Extract the [X, Y] coordinate from the center of the cell holding the provided text.  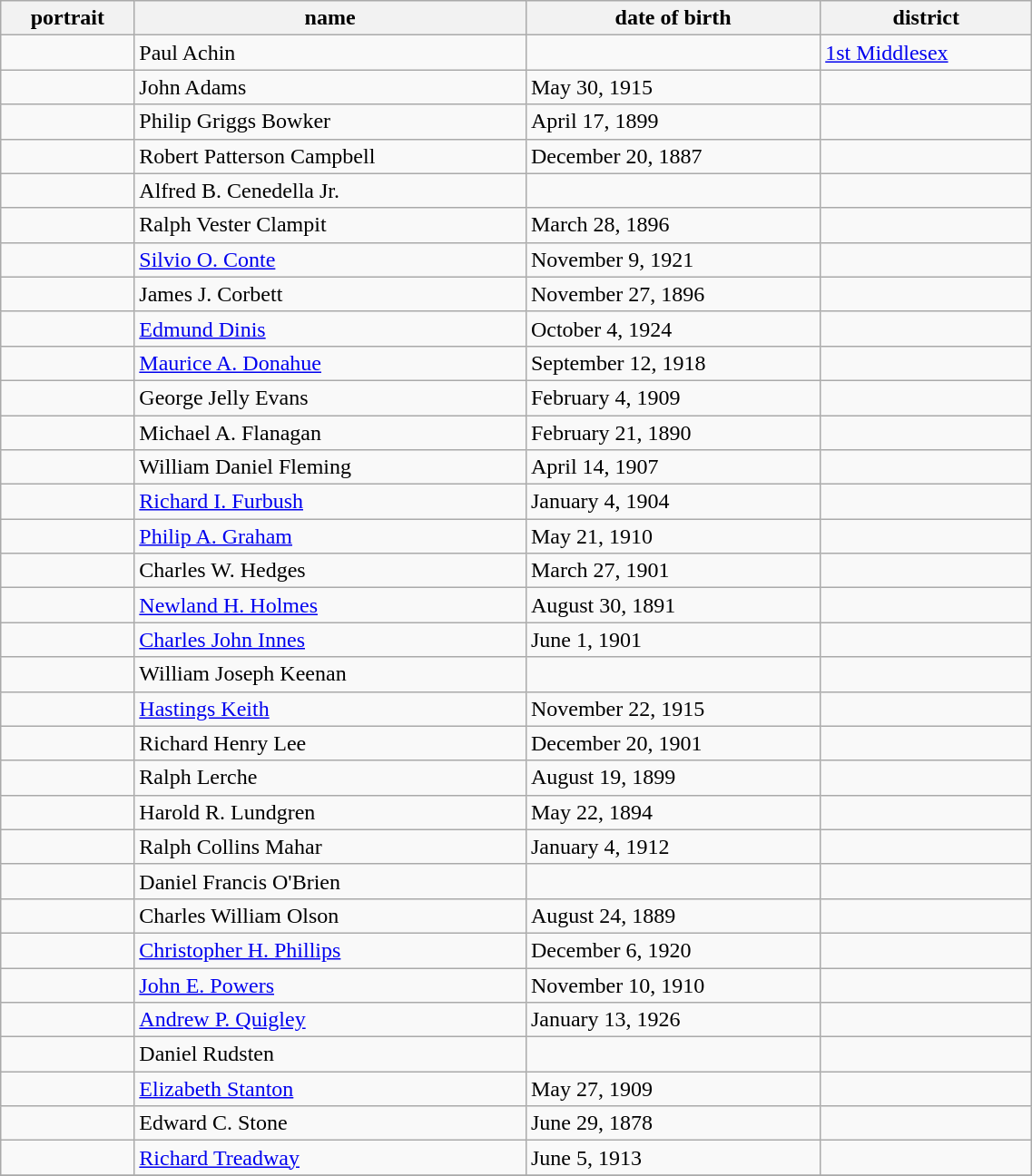
May 22, 1894 [673, 812]
Daniel Francis O'Brien [330, 881]
May 30, 1915 [673, 87]
June 5, 1913 [673, 1158]
portrait [67, 18]
Andrew P. Quigley [330, 1020]
Ralph Collins Mahar [330, 847]
Edward C. Stone [330, 1123]
William Daniel Fleming [330, 467]
September 12, 1918 [673, 363]
Charles John Innes [330, 640]
Richard Henry Lee [330, 743]
December 20, 1901 [673, 743]
February 4, 1909 [673, 397]
Philip A. Graham [330, 536]
James J. Corbett [330, 294]
November 27, 1896 [673, 294]
January 4, 1904 [673, 502]
August 30, 1891 [673, 605]
November 9, 1921 [673, 260]
Ralph Lerche [330, 778]
June 1, 1901 [673, 640]
November 22, 1915 [673, 709]
district [926, 18]
Elizabeth Stanton [330, 1089]
Richard I. Furbush [330, 502]
Christopher H. Phillips [330, 950]
April 14, 1907 [673, 467]
Philip Griggs Bowker [330, 122]
Ralph Vester Clampit [330, 225]
February 21, 1890 [673, 433]
date of birth [673, 18]
Maurice A. Donahue [330, 363]
January 13, 1926 [673, 1020]
John E. Powers [330, 985]
Daniel Rudsten [330, 1054]
Charles William Olson [330, 916]
William Joseph Keenan [330, 674]
name [330, 18]
Robert Patterson Campbell [330, 156]
Alfred B. Cenedella Jr. [330, 191]
April 17, 1899 [673, 122]
Harold R. Lundgren [330, 812]
December 20, 1887 [673, 156]
May 21, 1910 [673, 536]
Hastings Keith [330, 709]
George Jelly Evans [330, 397]
1st Middlesex [926, 53]
March 28, 1896 [673, 225]
August 24, 1889 [673, 916]
May 27, 1909 [673, 1089]
March 27, 1901 [673, 571]
August 19, 1899 [673, 778]
June 29, 1878 [673, 1123]
January 4, 1912 [673, 847]
Paul Achin [330, 53]
Richard Treadway [330, 1158]
Michael A. Flanagan [330, 433]
John Adams [330, 87]
Edmund Dinis [330, 328]
December 6, 1920 [673, 950]
November 10, 1910 [673, 985]
Silvio O. Conte [330, 260]
October 4, 1924 [673, 328]
Charles W. Hedges [330, 571]
Newland H. Holmes [330, 605]
